For the text-containing cell, return its midpoint in [x, y] coordinate format. 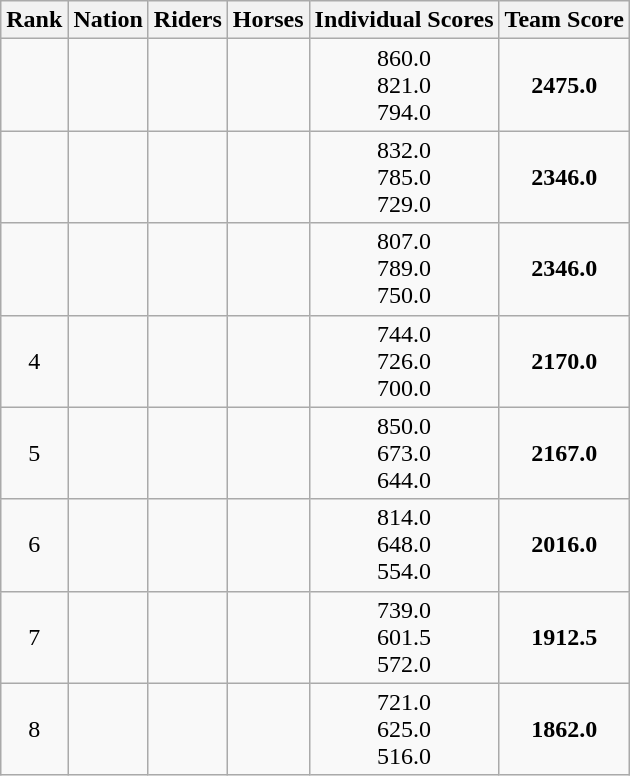
721.0625.0516.0 [404, 729]
739.0601.5572.0 [404, 637]
2475.0 [564, 85]
Rank [34, 20]
Individual Scores [404, 20]
850.0673.0644.0 [404, 453]
Team Score [564, 20]
860.0821.0794.0 [404, 85]
6 [34, 545]
744.0726.0700.0 [404, 361]
2170.0 [564, 361]
Nation [108, 20]
807.0789.0750.0 [404, 269]
2016.0 [564, 545]
2167.0 [564, 453]
4 [34, 361]
814.0648.0554.0 [404, 545]
7 [34, 637]
Riders [188, 20]
5 [34, 453]
Horses [268, 20]
1862.0 [564, 729]
1912.5 [564, 637]
8 [34, 729]
832.0785.0729.0 [404, 177]
